Pinpoint the cell where the given text exists, returning its [X, Y] midpoint coordinate. 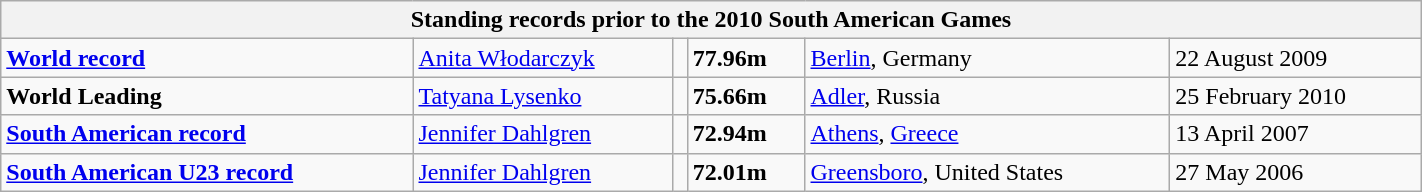
Standing records prior to the 2010 South American Games [711, 20]
World Leading [207, 96]
South American record [207, 134]
Tatyana Lysenko [542, 96]
Greensboro, United States [988, 172]
13 April 2007 [1296, 134]
72.01m [746, 172]
Anita Włodarczyk [542, 58]
South American U23 record [207, 172]
World record [207, 58]
Berlin, Germany [988, 58]
72.94m [746, 134]
27 May 2006 [1296, 172]
25 February 2010 [1296, 96]
Athens, Greece [988, 134]
Adler, Russia [988, 96]
77.96m [746, 58]
75.66m [746, 96]
22 August 2009 [1296, 58]
